Locate the cell with the specified text and output its [X, Y] center coordinate. 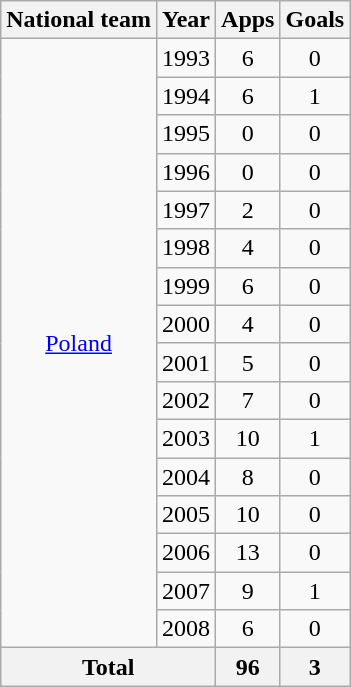
National team [79, 20]
2006 [186, 553]
1995 [186, 134]
2005 [186, 515]
Goals [315, 20]
Poland [79, 344]
1994 [186, 96]
2001 [186, 362]
1999 [186, 286]
5 [248, 362]
1998 [186, 248]
2000 [186, 324]
1997 [186, 210]
Apps [248, 20]
2003 [186, 438]
1993 [186, 58]
2002 [186, 400]
2 [248, 210]
9 [248, 591]
Year [186, 20]
7 [248, 400]
2004 [186, 477]
13 [248, 553]
3 [315, 667]
2007 [186, 591]
2008 [186, 629]
1996 [186, 172]
96 [248, 667]
8 [248, 477]
Total [108, 667]
